Extract the [x, y] coordinate from the center of the cell holding the provided text.  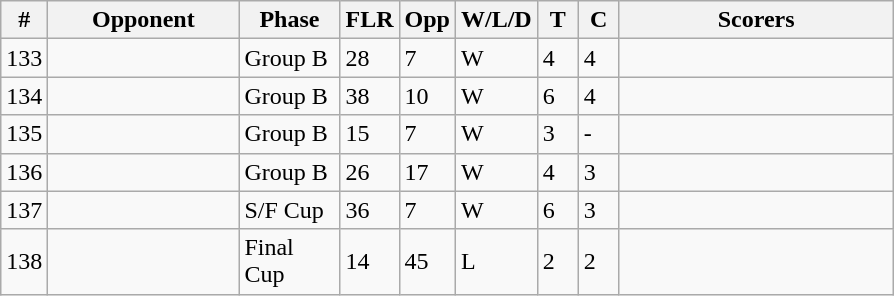
# [24, 20]
28 [370, 58]
133 [24, 58]
C [598, 20]
L [496, 262]
10 [427, 96]
135 [24, 134]
137 [24, 210]
- [598, 134]
W/L/D [496, 20]
38 [370, 96]
15 [370, 134]
T [558, 20]
Opponent [144, 20]
45 [427, 262]
136 [24, 172]
Phase [290, 20]
FLR [370, 20]
Final Cup [290, 262]
S/F Cup [290, 210]
Scorers [756, 20]
134 [24, 96]
17 [427, 172]
138 [24, 262]
26 [370, 172]
36 [370, 210]
14 [370, 262]
Opp [427, 20]
